Determine the [x, y] coordinate at the center of the cell enclosing the given text.  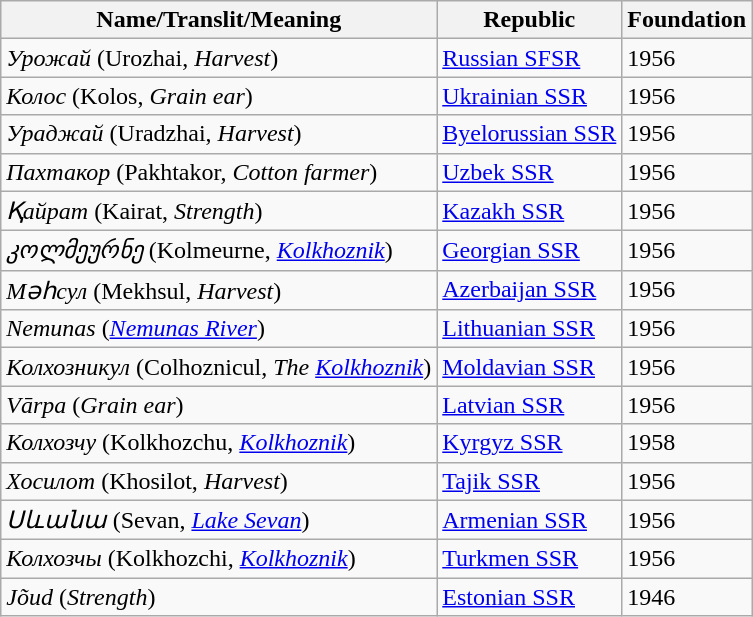
Armenian SSR [530, 520]
1946 [687, 597]
Turkmen SSR [530, 559]
Republic [530, 20]
Урожай (Urozhai, Harvest) [219, 58]
Foundation [687, 20]
Ukrainian SSR [530, 96]
Kazakh SSR [530, 211]
Name/Translit/Meaning [219, 20]
კოლმეურნე (Kolmeurne, Kolkhoznik) [219, 251]
Колхозчу (Kolkhozchu, Kolkhoznik) [219, 443]
Колос (Kolos, Grain ear) [219, 96]
Tajik SSR [530, 481]
Пахтакор (Pakhtakor, Cotton farmer) [219, 172]
Moldavian SSR [530, 367]
Azerbaijan SSR [530, 290]
Колхозникул (Colhoznicul, The Kolkhoznik) [219, 367]
Колхозчы (Kolkhozchi, Kolkhoznik) [219, 559]
Uzbek SSR [530, 172]
Russian SFSR [530, 58]
Lithuanian SSR [530, 329]
Georgian SSR [530, 251]
Byelorussian SSR [530, 134]
Nemunas (Nemunas River) [219, 329]
Vārpa (Grain ear) [219, 405]
Қайрат (Kairat, Strength) [219, 211]
1958 [687, 443]
Latvian SSR [530, 405]
Мәһсул (Mekhsul, Harvest) [219, 290]
Kyrgyz SSR [530, 443]
Սևանա (Sevan, Lake Sevan) [219, 520]
Jõud (Strength) [219, 597]
Ураджай (Uradzhai, Harvest) [219, 134]
Estonian SSR [530, 597]
Хосилот (Khosilot, Harvest) [219, 481]
